From the cell containing the given text, extract its center point as (x, y) coordinate. 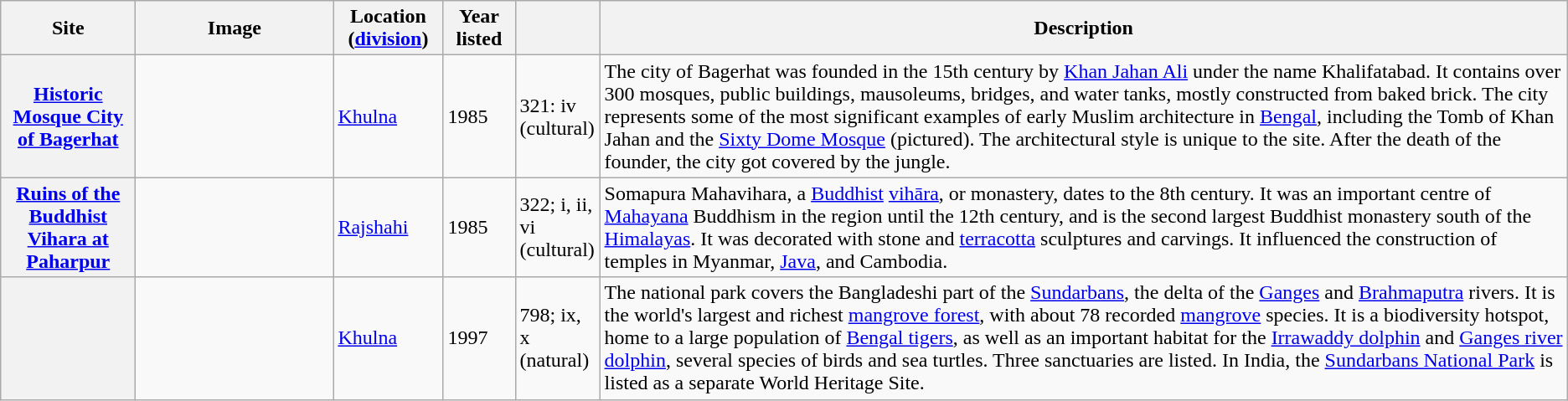
Description (1084, 28)
322; i, ii, vi (cultural) (558, 228)
Historic Mosque City of Bagerhat (69, 116)
Year listed (479, 28)
1997 (479, 338)
Image (235, 28)
321: iv (cultural) (558, 116)
Ruins of the Buddhist Vihara at Paharpur (69, 228)
Site (69, 28)
798; ix, x (natural) (558, 338)
Location (division) (389, 28)
Rajshahi (389, 228)
